From the cell containing the given text, extract its center point as [X, Y] coordinate. 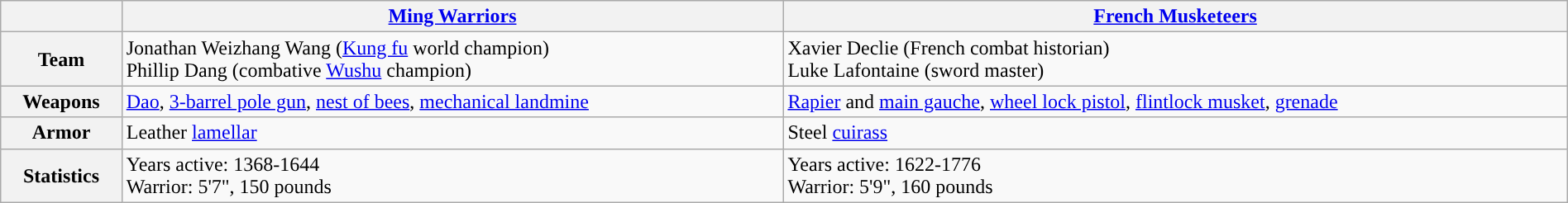
French Musketeers [1175, 17]
Team [61, 59]
Years active: 1368-1644Warrior: 5'7", 150 pounds [452, 175]
Armor [61, 133]
Statistics [61, 175]
Years active: 1622-1776Warrior: 5'9", 160 pounds [1175, 175]
Rapier and main gauche, wheel lock pistol, flintlock musket, grenade [1175, 101]
Xavier Declie (French combat historian)Luke Lafontaine (sword master) [1175, 59]
Leather lamellar [452, 133]
Jonathan Weizhang Wang (Kung fu world champion)Phillip Dang (combative Wushu champion) [452, 59]
Dao, 3-barrel pole gun, nest of bees, mechanical landmine [452, 101]
Weapons [61, 101]
Steel cuirass [1175, 133]
Ming Warriors [452, 17]
